Provide the (X, Y) coordinate of the cell's center where the given text is located.  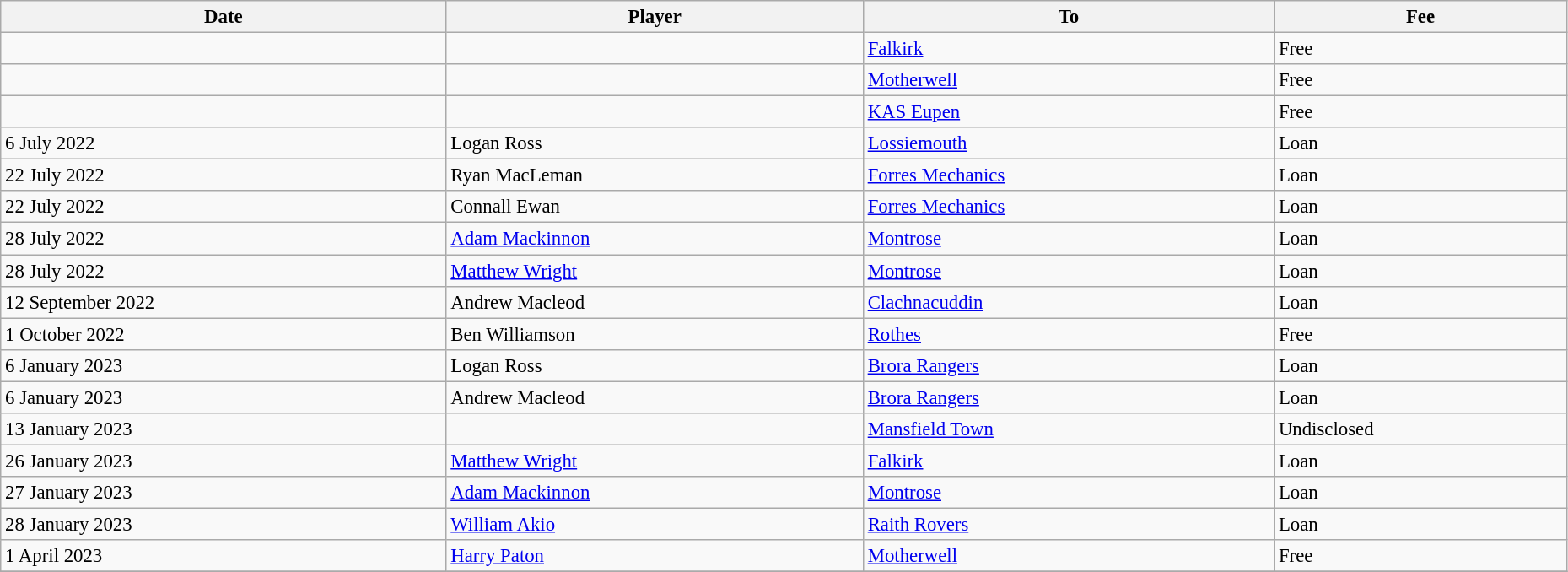
Connall Ewan (655, 207)
To (1068, 17)
1 April 2023 (224, 556)
KAS Eupen (1068, 112)
Raith Rovers (1068, 524)
William Akio (655, 524)
27 January 2023 (224, 493)
26 January 2023 (224, 461)
Player (655, 17)
Ryan MacLeman (655, 175)
Undisclosed (1420, 429)
Lossiemouth (1068, 143)
13 January 2023 (224, 429)
28 January 2023 (224, 524)
Date (224, 17)
6 July 2022 (224, 143)
12 September 2022 (224, 302)
1 October 2022 (224, 334)
Fee (1420, 17)
Rothes (1068, 334)
Harry Paton (655, 556)
Clachnacuddin (1068, 302)
Ben Williamson (655, 334)
Mansfield Town (1068, 429)
